Capture the cell that displays the provided text and extract its [X, Y] central coordinate. 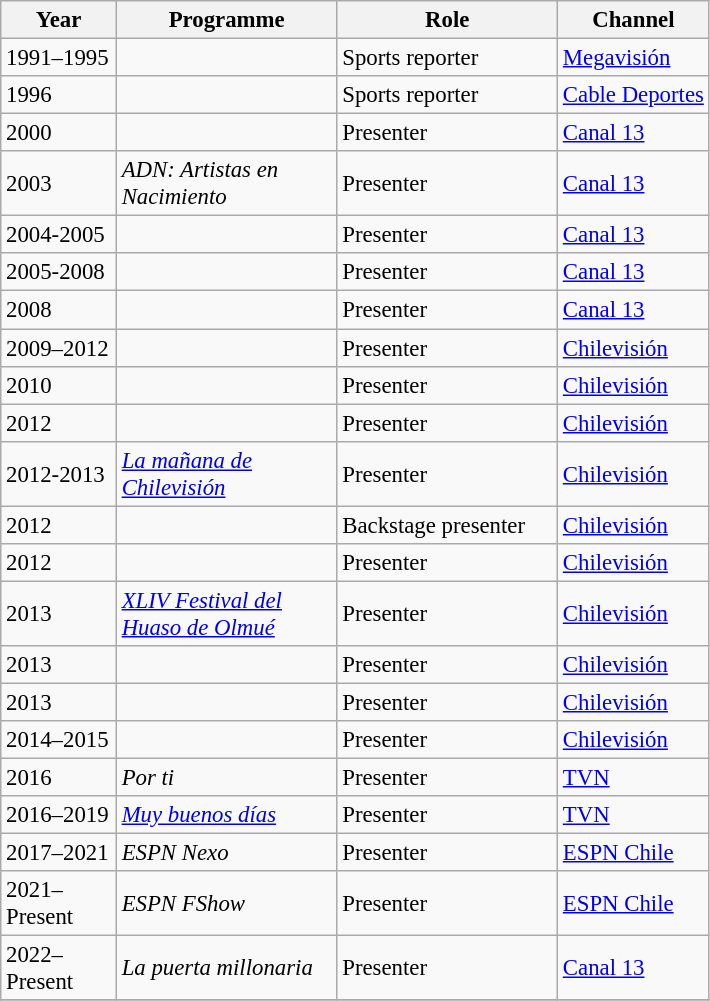
2016 [59, 778]
2014–2015 [59, 740]
Programme [226, 20]
ADN: Artistas en Nacimiento [226, 184]
2022–Present [59, 968]
2016–2019 [59, 815]
2021–Present [59, 904]
2005-2008 [59, 273]
La mañana de Chilevisión [226, 474]
2004-2005 [59, 235]
ESPN FShow [226, 904]
2009–2012 [59, 348]
2000 [59, 133]
Megavisión [634, 58]
2017–2021 [59, 853]
Muy buenos días [226, 815]
2008 [59, 310]
2012-2013 [59, 474]
Cable Deportes [634, 95]
XLIV Festival del Huaso de Olmué [226, 614]
ESPN Nexo [226, 853]
Channel [634, 20]
2010 [59, 385]
La puerta millonaria [226, 968]
Por ti [226, 778]
Role [448, 20]
Year [59, 20]
Backstage presenter [448, 525]
1991–1995 [59, 58]
1996 [59, 95]
2003 [59, 184]
